Detect which cell encompasses the target text, then output its [x, y] center coordinate. 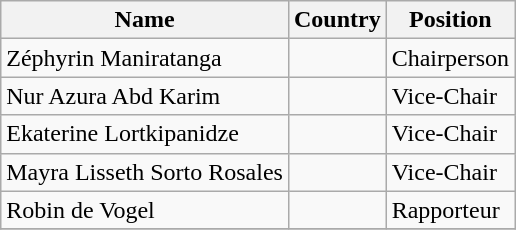
Rapporteur [450, 210]
Position [450, 20]
Robin de Vogel [145, 210]
Mayra Lisseth Sorto Rosales [145, 172]
Nur Azura Abd Karim [145, 96]
Ekaterine Lortkipanidze [145, 134]
Chairperson [450, 58]
Zéphyrin Maniratanga [145, 58]
Name [145, 20]
Country [337, 20]
